For the text-containing cell, return its midpoint in [x, y] coordinate format. 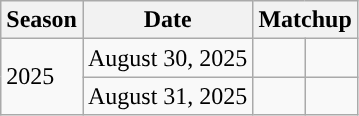
Matchup [305, 20]
Date [167, 20]
2025 [42, 77]
August 30, 2025 [167, 58]
Season [42, 20]
August 31, 2025 [167, 96]
